Return the [X, Y] coordinate for the center point of the cell that contains the specified text.  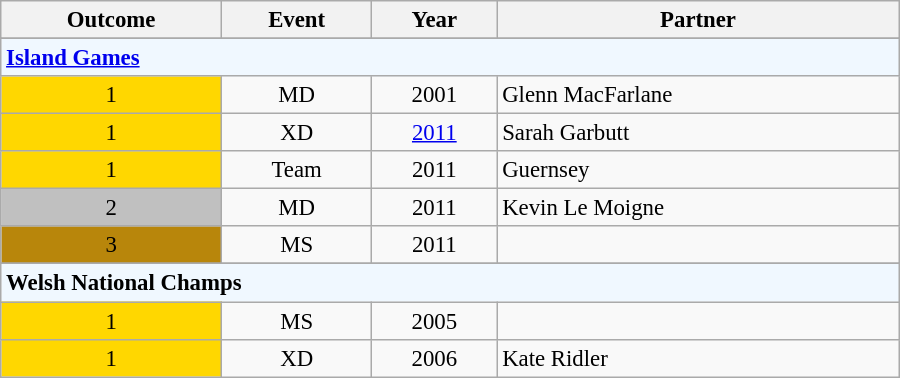
Partner [698, 20]
2005 [434, 321]
Year [434, 20]
Kate Ridler [698, 358]
Guernsey [698, 170]
Event [296, 20]
Outcome [112, 20]
Kevin Le Moigne [698, 208]
2 [112, 208]
Island Games [450, 58]
3 [112, 245]
Team [296, 170]
2006 [434, 358]
Glenn MacFarlane [698, 95]
Welsh National Champs [450, 283]
2001 [434, 95]
Sarah Garbutt [698, 133]
